Output the [X, Y] coordinate of the center of the cell containing the given text.  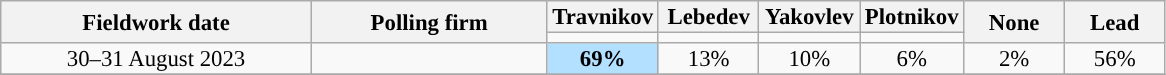
Fieldwork date [156, 22]
10% [810, 59]
Lebedev [708, 17]
Lead [1114, 22]
13% [708, 59]
Yakovlev [810, 17]
None [1014, 22]
Travnikov [602, 17]
2% [1014, 59]
69% [602, 59]
Polling firm [429, 22]
Plotnikov [912, 17]
56% [1114, 59]
30–31 August 2023 [156, 59]
6% [912, 59]
